Find where the given text appears and provide that cell's center as [x, y] coordinate. 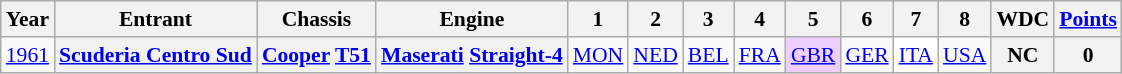
GER [866, 55]
Cooper T51 [316, 55]
3 [708, 19]
USA [964, 55]
5 [814, 19]
1 [598, 19]
BEL [708, 55]
Entrant [156, 19]
NC [1022, 55]
Chassis [316, 19]
7 [916, 19]
0 [1088, 55]
Maserati Straight-4 [472, 55]
MON [598, 55]
ITA [916, 55]
4 [760, 19]
Engine [472, 19]
GBR [814, 55]
6 [866, 19]
NED [655, 55]
FRA [760, 55]
Points [1088, 19]
2 [655, 19]
Year [28, 19]
8 [964, 19]
WDC [1022, 19]
1961 [28, 55]
Scuderia Centro Sud [156, 55]
